Return the [x, y] coordinate for the center point of the cell that contains the specified text.  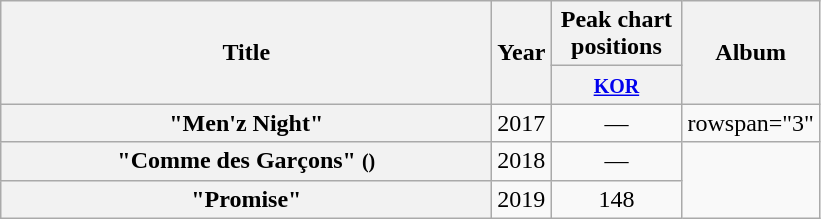
"Men'z Night" [246, 123]
"Promise" [246, 199]
Year [522, 52]
KOR [616, 85]
"Comme des Garçons" () [246, 161]
148 [616, 199]
2019 [522, 199]
Peak chart positions [616, 34]
Album [751, 52]
2017 [522, 123]
rowspan="3" [751, 123]
2018 [522, 161]
Title [246, 52]
